Provide the [X, Y] coordinate of the cell's center where the given text is located.  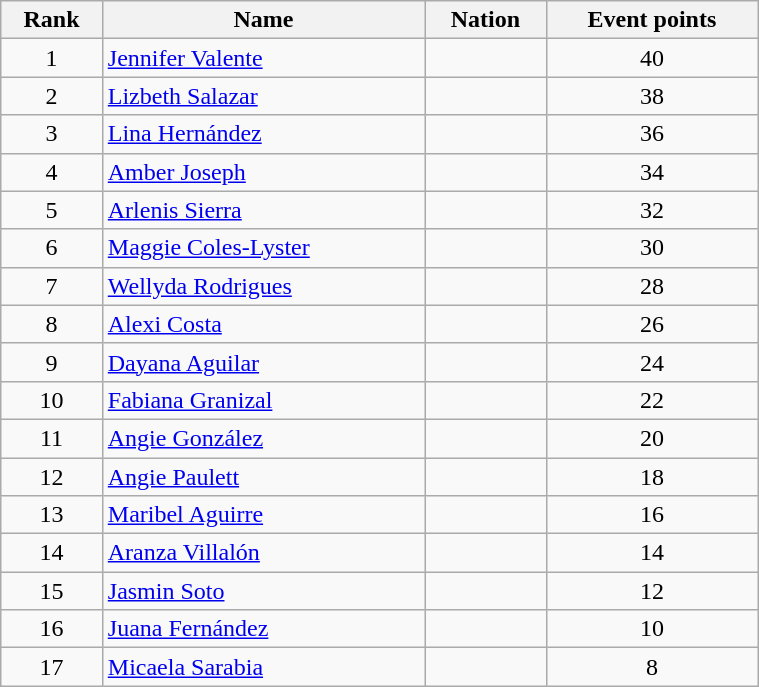
Jasmin Soto [263, 591]
26 [652, 324]
Rank [52, 20]
2 [52, 96]
24 [652, 362]
Aranza Villalón [263, 553]
Alexi Costa [263, 324]
15 [52, 591]
4 [52, 172]
17 [52, 667]
30 [652, 248]
Dayana Aguilar [263, 362]
Wellyda Rodrigues [263, 286]
Angie Paulett [263, 477]
9 [52, 362]
Nation [486, 20]
Maribel Aguirre [263, 515]
6 [52, 248]
Name [263, 20]
13 [52, 515]
28 [652, 286]
Lina Hernández [263, 134]
5 [52, 210]
Fabiana Granizal [263, 400]
22 [652, 400]
34 [652, 172]
1 [52, 58]
Event points [652, 20]
36 [652, 134]
38 [652, 96]
3 [52, 134]
20 [652, 438]
7 [52, 286]
40 [652, 58]
11 [52, 438]
Lizbeth Salazar [263, 96]
Jennifer Valente [263, 58]
Angie González [263, 438]
Arlenis Sierra [263, 210]
18 [652, 477]
Juana Fernández [263, 629]
Maggie Coles-Lyster [263, 248]
Micaela Sarabia [263, 667]
Amber Joseph [263, 172]
32 [652, 210]
